Extract the (X, Y) coordinate from the center of the cell holding the provided text.  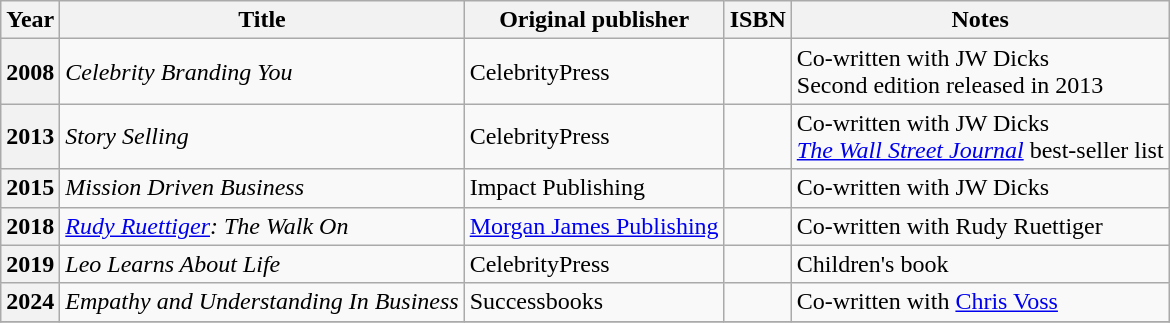
2024 (30, 302)
2008 (30, 72)
2018 (30, 226)
Original publisher (594, 20)
ISBN (758, 20)
Empathy and Understanding In Business (262, 302)
Children's book (980, 264)
Co-written with Chris Voss (980, 302)
Rudy Ruettiger: The Walk On (262, 226)
Title (262, 20)
Impact Publishing (594, 188)
Co-written with JW DicksSecond edition released in 2013 (980, 72)
Story Selling (262, 136)
2013 (30, 136)
Co-written with Rudy Ruettiger (980, 226)
2019 (30, 264)
Leo Learns About Life (262, 264)
Co-written with JW Dicks The Wall Street Journal best-seller list (980, 136)
2015 (30, 188)
Morgan James Publishing (594, 226)
Mission Driven Business (262, 188)
Successbooks (594, 302)
Year (30, 20)
Co-written with JW Dicks (980, 188)
Notes (980, 20)
Celebrity Branding You (262, 72)
